Scan for the cell matching the given text and deliver its (X, Y) coordinate at center. 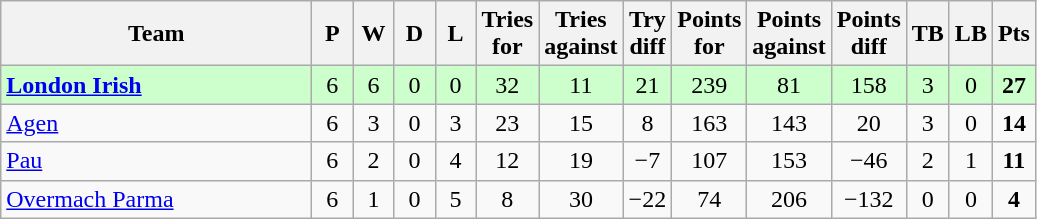
TB (928, 34)
143 (789, 123)
19 (581, 161)
30 (581, 199)
107 (710, 161)
12 (508, 161)
15 (581, 123)
W (374, 34)
P (332, 34)
Tries against (581, 34)
32 (508, 85)
163 (710, 123)
5 (456, 199)
153 (789, 161)
158 (868, 85)
74 (710, 199)
−132 (868, 199)
Pts (1014, 34)
Pau (156, 161)
−22 (648, 199)
LB (970, 34)
Overmach Parma (156, 199)
239 (710, 85)
Points diff (868, 34)
20 (868, 123)
Points against (789, 34)
Points for (710, 34)
23 (508, 123)
14 (1014, 123)
Tries for (508, 34)
D (414, 34)
−7 (648, 161)
21 (648, 85)
81 (789, 85)
Team (156, 34)
27 (1014, 85)
Agen (156, 123)
Try diff (648, 34)
L (456, 34)
206 (789, 199)
−46 (868, 161)
London Irish (156, 85)
